From the cell containing the given text, extract its center point as [X, Y] coordinate. 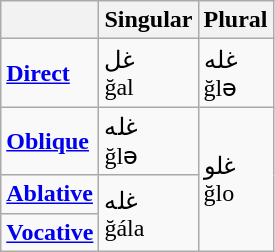
غلğal [148, 73]
Ablative [50, 194]
Oblique [50, 141]
Vocative [50, 232]
Plural [236, 20]
غلهğála [148, 213]
Singular [148, 20]
Direct [50, 73]
غلوğlo [236, 179]
